Output the (x, y) coordinate of the center of the cell containing the given text.  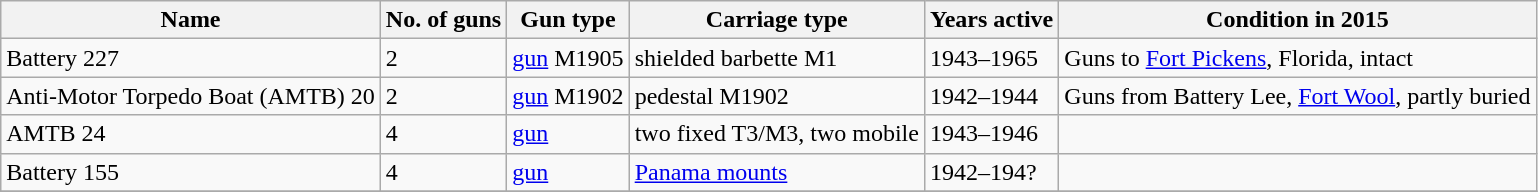
1942–194? (991, 172)
pedestal M1902 (776, 96)
No. of guns (443, 20)
Guns to Fort Pickens, Florida, intact (1298, 58)
Name (191, 20)
Carriage type (776, 20)
AMTB 24 (191, 134)
Gun type (568, 20)
Anti-Motor Torpedo Boat (AMTB) 20 (191, 96)
1943–1965 (991, 58)
Panama mounts (776, 172)
Condition in 2015 (1298, 20)
Battery 155 (191, 172)
gun M1905 (568, 58)
1943–1946 (991, 134)
Years active (991, 20)
Battery 227 (191, 58)
Guns from Battery Lee, Fort Wool, partly buried (1298, 96)
two fixed T3/M3, two mobile (776, 134)
1942–1944 (991, 96)
shielded barbette M1 (776, 58)
gun M1902 (568, 96)
